Extract the (X, Y) coordinate from the center of the cell holding the provided text.  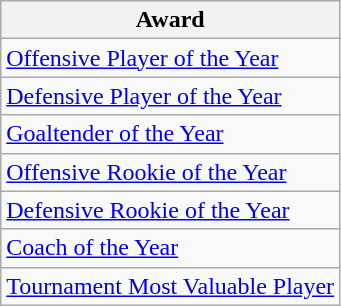
Award (170, 20)
Defensive Player of the Year (170, 96)
Offensive Rookie of the Year (170, 172)
Offensive Player of the Year (170, 58)
Goaltender of the Year (170, 134)
Coach of the Year (170, 248)
Defensive Rookie of the Year (170, 210)
Tournament Most Valuable Player (170, 286)
